Find where the given text appears and provide that cell's center as (x, y) coordinate. 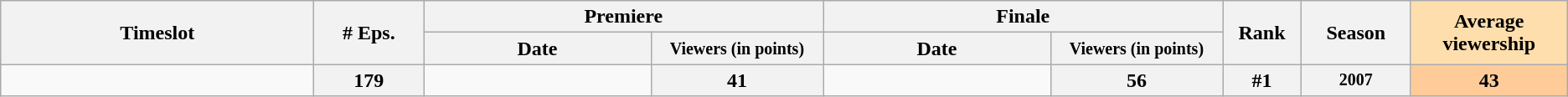
179 (369, 80)
43 (1489, 80)
Finale (1024, 17)
Season (1355, 33)
# Eps. (369, 33)
#1 (1262, 80)
2007 (1355, 80)
Premiere (623, 17)
41 (737, 80)
56 (1137, 80)
Timeslot (157, 33)
Average viewership (1489, 33)
Rank (1262, 33)
